Locate the cell with the specified text and output its [X, Y] center coordinate. 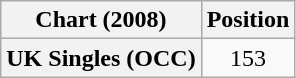
Chart (2008) [101, 20]
Position [248, 20]
UK Singles (OCC) [101, 58]
153 [248, 58]
